From the cell containing the given text, extract its center point as (X, Y) coordinate. 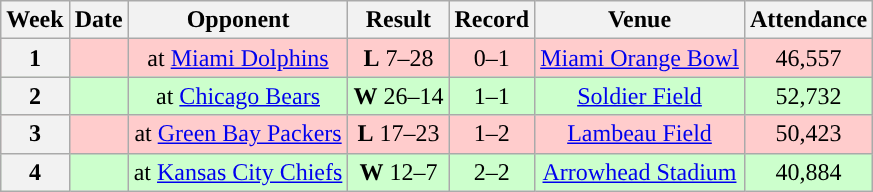
at Miami Dolphins (238, 58)
46,557 (808, 58)
Opponent (238, 20)
Arrowhead Stadium (640, 172)
Miami Orange Bowl (640, 58)
3 (35, 134)
Lambeau Field (640, 134)
1–2 (492, 134)
W 12–7 (398, 172)
40,884 (808, 172)
0–1 (492, 58)
L 17–23 (398, 134)
1–1 (492, 96)
W 26–14 (398, 96)
Result (398, 20)
4 (35, 172)
L 7–28 (398, 58)
at Chicago Bears (238, 96)
1 (35, 58)
50,423 (808, 134)
Date (98, 20)
Week (35, 20)
Soldier Field (640, 96)
Attendance (808, 20)
2 (35, 96)
Record (492, 20)
at Kansas City Chiefs (238, 172)
2–2 (492, 172)
52,732 (808, 96)
at Green Bay Packers (238, 134)
Venue (640, 20)
